Locate the cell with the specified text and output its (X, Y) center coordinate. 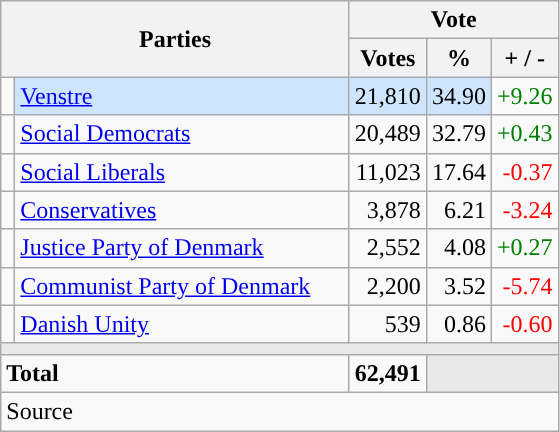
4.08 (458, 248)
Votes (388, 58)
+0.43 (524, 134)
20,489 (388, 134)
3.52 (458, 286)
Total (176, 373)
2,200 (388, 286)
34.90 (458, 96)
2,552 (388, 248)
Communist Party of Denmark (182, 286)
Social Democrats (182, 134)
-0.37 (524, 172)
32.79 (458, 134)
6.21 (458, 210)
Source (280, 411)
+9.26 (524, 96)
11,023 (388, 172)
17.64 (458, 172)
Venstre (182, 96)
3,878 (388, 210)
Justice Party of Denmark (182, 248)
Vote (454, 20)
-3.24 (524, 210)
539 (388, 324)
0.86 (458, 324)
+ / - (524, 58)
-5.74 (524, 286)
Conservatives (182, 210)
62,491 (388, 373)
% (458, 58)
+0.27 (524, 248)
Parties (176, 39)
Social Liberals (182, 172)
Danish Unity (182, 324)
21,810 (388, 96)
-0.60 (524, 324)
